Return (X, Y) of the center of cell containing provided text 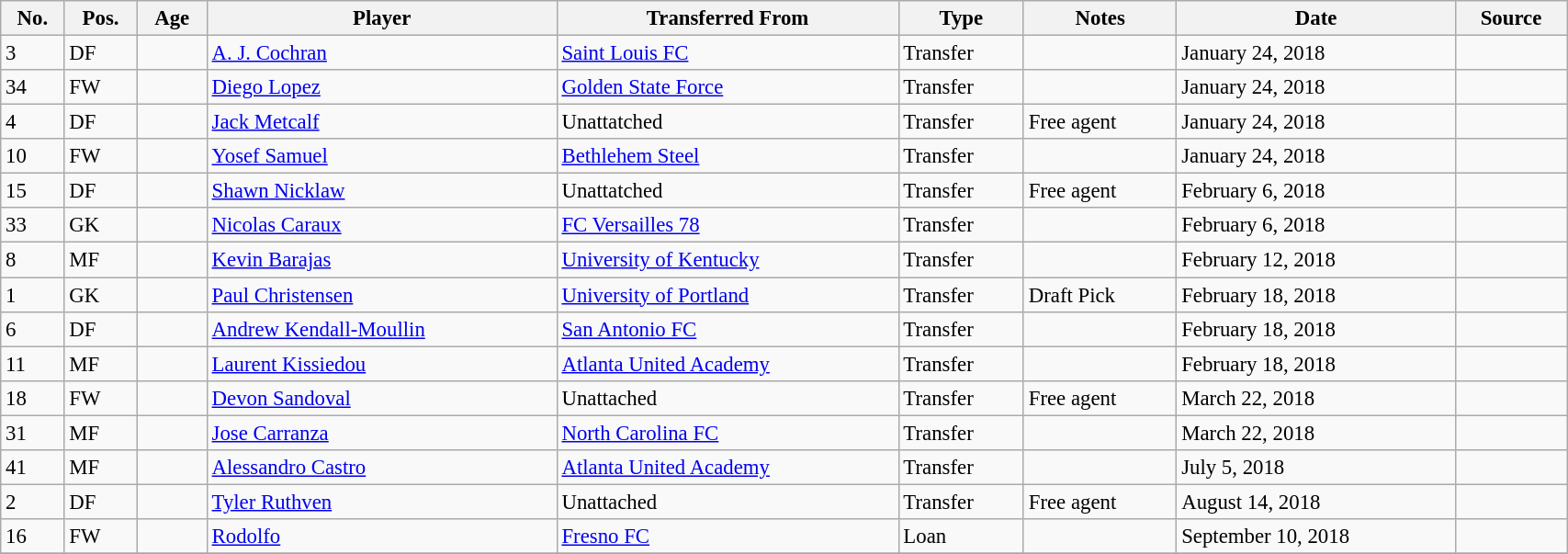
2 (33, 502)
Type (961, 18)
34 (33, 87)
FC Versailles 78 (728, 225)
Andrew Kendall-Moullin (382, 329)
Age (172, 18)
10 (33, 156)
Saint Louis FC (728, 53)
8 (33, 260)
Rodolfo (382, 537)
Laurent Kissiedou (382, 364)
Golden State Force (728, 87)
Nicolas Caraux (382, 225)
41 (33, 468)
University of Kentucky (728, 260)
Kevin Barajas (382, 260)
Paul Christensen (382, 295)
Player (382, 18)
A. J. Cochran (382, 53)
Date (1315, 18)
Transferred From (728, 18)
Jose Carranza (382, 433)
Pos. (101, 18)
September 10, 2018 (1315, 537)
Alessandro Castro (382, 468)
August 14, 2018 (1315, 502)
North Carolina FC (728, 433)
Jack Metcalf (382, 122)
Diego Lopez (382, 87)
3 (33, 53)
Loan (961, 537)
Notes (1100, 18)
Devon Sandoval (382, 398)
Shawn Nicklaw (382, 191)
4 (33, 122)
Bethlehem Steel (728, 156)
University of Portland (728, 295)
6 (33, 329)
15 (33, 191)
11 (33, 364)
1 (33, 295)
18 (33, 398)
Fresno FC (728, 537)
31 (33, 433)
16 (33, 537)
No. (33, 18)
33 (33, 225)
February 12, 2018 (1315, 260)
Source (1510, 18)
Tyler Ruthven (382, 502)
Yosef Samuel (382, 156)
July 5, 2018 (1315, 468)
San Antonio FC (728, 329)
Draft Pick (1100, 295)
